Return the [x, y] coordinate for the center point of the cell that contains the specified text.  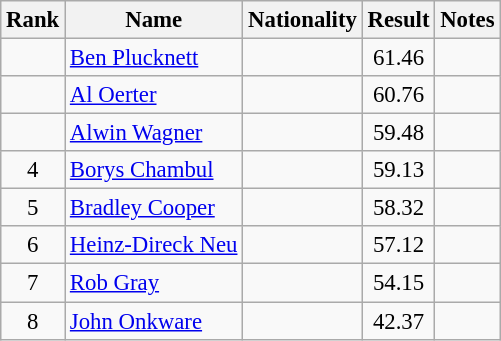
42.37 [398, 321]
John Onkware [154, 321]
4 [33, 170]
Rank [33, 20]
Borys Chambul [154, 170]
Name [154, 20]
57.12 [398, 245]
Al Oerter [154, 95]
Rob Gray [154, 283]
Heinz-Direck Neu [154, 245]
59.48 [398, 133]
61.46 [398, 58]
Bradley Cooper [154, 208]
6 [33, 245]
Notes [468, 20]
54.15 [398, 283]
7 [33, 283]
Result [398, 20]
59.13 [398, 170]
Alwin Wagner [154, 133]
58.32 [398, 208]
5 [33, 208]
Ben Plucknett [154, 58]
8 [33, 321]
60.76 [398, 95]
Nationality [302, 20]
